Detect which cell encompasses the target text, then output its (x, y) center coordinate. 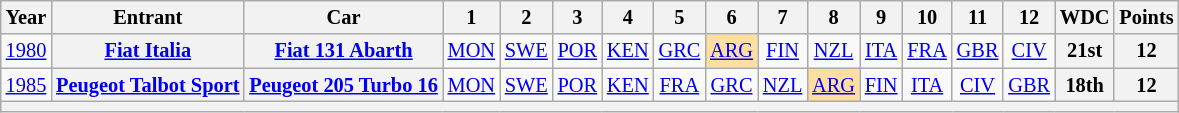
WDC (1085, 17)
Entrant (148, 17)
Fiat Italia (148, 51)
1985 (26, 85)
Points (1146, 17)
Peugeot 205 Turbo 16 (343, 85)
7 (782, 17)
21st (1085, 51)
1 (472, 17)
2 (526, 17)
Car (343, 17)
1980 (26, 51)
8 (834, 17)
9 (882, 17)
10 (926, 17)
6 (732, 17)
5 (680, 17)
11 (978, 17)
Year (26, 17)
4 (628, 17)
Peugeot Talbot Sport (148, 85)
3 (578, 17)
Fiat 131 Abarth (343, 51)
18th (1085, 85)
